Detect which cell encompasses the target text, then output its (x, y) center coordinate. 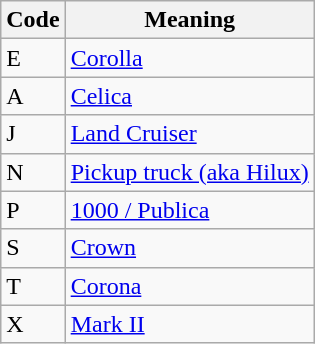
T (33, 286)
Code (33, 20)
S (33, 248)
Celica (190, 96)
P (33, 210)
Crown (190, 248)
E (33, 58)
J (33, 134)
Corolla (190, 58)
1000 / Publica (190, 210)
A (33, 96)
Meaning (190, 20)
Mark II (190, 324)
N (33, 172)
Land Cruiser (190, 134)
Corona (190, 286)
X (33, 324)
Pickup truck (aka Hilux) (190, 172)
